Provide the (X, Y) coordinate of the cell's center where the given text is located.  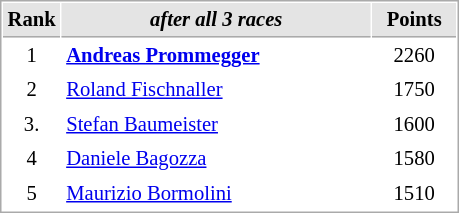
Points (414, 20)
1580 (414, 158)
2260 (414, 56)
1750 (414, 90)
5 (32, 194)
Roland Fischnaller (216, 90)
1600 (414, 124)
Maurizio Bormolini (216, 194)
Andreas Prommegger (216, 56)
1510 (414, 194)
2 (32, 90)
Stefan Baumeister (216, 124)
4 (32, 158)
Rank (32, 20)
1 (32, 56)
after all 3 races (216, 20)
3. (32, 124)
Daniele Bagozza (216, 158)
